Capture the cell that displays the provided text and extract its [x, y] central coordinate. 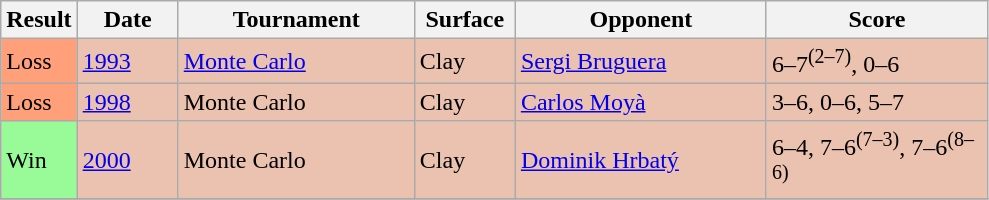
Surface [464, 20]
Dominik Hrbatý [640, 160]
6–7(2–7), 0–6 [876, 62]
Date [128, 20]
3–6, 0–6, 5–7 [876, 102]
1993 [128, 62]
Opponent [640, 20]
Tournament [296, 20]
2000 [128, 160]
Carlos Moyà [640, 102]
Win [39, 160]
Result [39, 20]
1998 [128, 102]
Score [876, 20]
Sergi Bruguera [640, 62]
6–4, 7–6(7–3), 7–6(8–6) [876, 160]
